Find where the given text appears and provide that cell's center as (X, Y) coordinate. 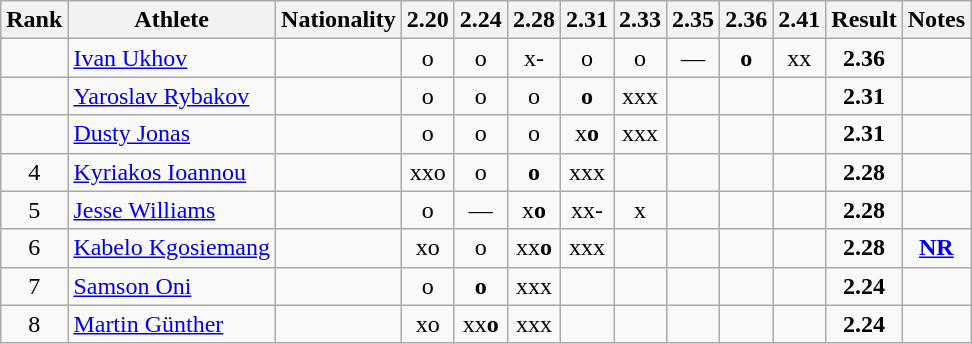
Athlete (172, 20)
x (640, 210)
NR (936, 248)
Rank (34, 20)
8 (34, 324)
Yaroslav Rybakov (172, 96)
Dusty Jonas (172, 134)
Kabelo Kgosiemang (172, 248)
Kyriakos Ioannou (172, 172)
Nationality (339, 20)
7 (34, 286)
Ivan Ukhov (172, 58)
Martin Günther (172, 324)
xx (800, 58)
5 (34, 210)
2.35 (694, 20)
2.20 (428, 20)
4 (34, 172)
2.33 (640, 20)
Notes (936, 20)
Samson Oni (172, 286)
Jesse Williams (172, 210)
x- (534, 58)
xx- (586, 210)
6 (34, 248)
Result (864, 20)
2.41 (800, 20)
